From the cell containing the given text, extract its center point as [X, Y] coordinate. 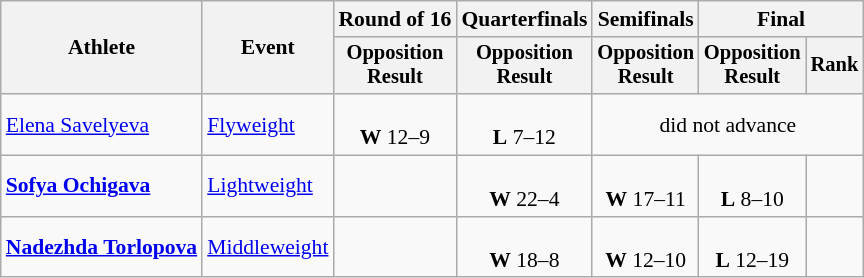
Sofya Ochigava [102, 186]
L 12–19 [752, 248]
Athlete [102, 48]
W 12–10 [646, 248]
Elena Savelyeva [102, 124]
W 17–11 [646, 186]
Rank [835, 66]
Flyweight [268, 124]
Nadezhda Torlopova [102, 248]
L 8–10 [752, 186]
did not advance [728, 124]
Round of 16 [394, 19]
Event [268, 48]
Final [781, 19]
Semifinals [646, 19]
Middleweight [268, 248]
L 7–12 [524, 124]
W 12–9 [394, 124]
W 22–4 [524, 186]
Lightweight [268, 186]
W 18–8 [524, 248]
Quarterfinals [524, 19]
